Find where the given text appears and provide that cell's center as (X, Y) coordinate. 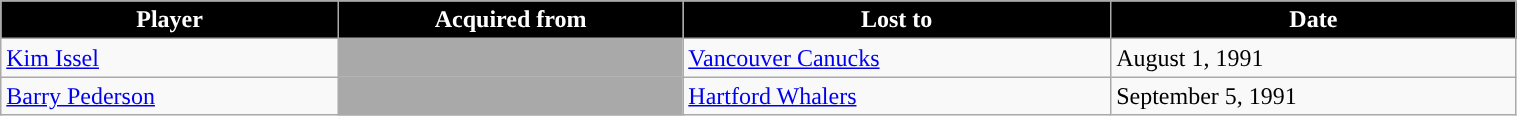
Player (170, 20)
Lost to (897, 20)
Vancouver Canucks (897, 58)
September 5, 1991 (1314, 96)
Acquired from (510, 20)
August 1, 1991 (1314, 58)
Date (1314, 20)
Kim Issel (170, 58)
Barry Pederson (170, 96)
Hartford Whalers (897, 96)
